From the cell containing the given text, extract its center point as (x, y) coordinate. 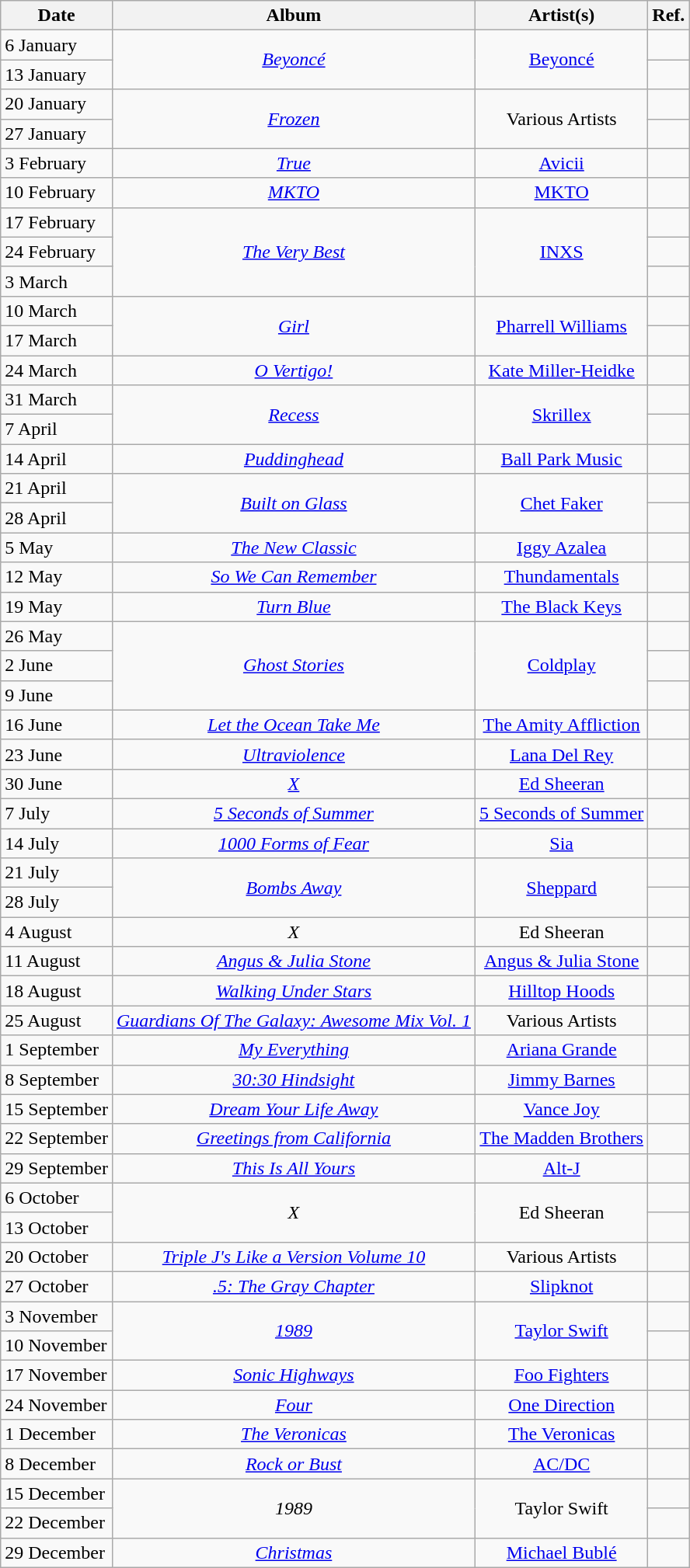
10 March (57, 311)
AC/DC (561, 1464)
8 September (57, 1080)
My Everything (294, 1050)
Jimmy Barnes (561, 1080)
Guardians Of The Galaxy: Awesome Mix Vol. 1 (294, 1020)
Christmas (294, 1552)
16 June (57, 725)
21 July (57, 873)
Rock or Bust (294, 1464)
20 January (57, 104)
This Is All Yours (294, 1168)
14 April (57, 459)
27 October (57, 1286)
24 March (57, 370)
Turn Blue (294, 607)
Vance Joy (561, 1109)
3 November (57, 1316)
Iggy Azalea (561, 548)
18 August (57, 991)
6 January (57, 45)
.5: The Gray Chapter (294, 1286)
30 June (57, 784)
12 May (57, 577)
26 May (57, 636)
15 September (57, 1109)
27 January (57, 134)
Pharrell Williams (561, 325)
1 September (57, 1050)
Foo Fighters (561, 1375)
2 June (57, 666)
Four (294, 1405)
Hilltop Hoods (561, 991)
Kate Miller-Heidke (561, 370)
3 March (57, 281)
1000 Forms of Fear (294, 843)
So We Can Remember (294, 577)
Ref. (668, 16)
The Madden Brothers (561, 1139)
INXS (561, 252)
Coldplay (561, 666)
22 September (57, 1139)
Sia (561, 843)
Sheppard (561, 888)
Avicii (561, 163)
Greetings from California (294, 1139)
Thundamentals (561, 577)
28 July (57, 902)
10 February (57, 193)
Alt-J (561, 1168)
True (294, 163)
Recess (294, 415)
7 April (57, 429)
Bombs Away (294, 888)
1 December (57, 1434)
Let the Ocean Take Me (294, 725)
Album (294, 16)
Built on Glass (294, 503)
19 May (57, 607)
5 May (57, 548)
O Vertigo! (294, 370)
4 August (57, 932)
Triple J's Like a Version Volume 10 (294, 1257)
11 August (57, 961)
13 October (57, 1227)
28 April (57, 518)
20 October (57, 1257)
Ultraviolence (294, 754)
Ball Park Music (561, 459)
13 January (57, 75)
9 June (57, 695)
31 March (57, 400)
Lana Del Rey (561, 754)
15 December (57, 1493)
Michael Bublé (561, 1552)
The New Classic (294, 548)
17 March (57, 340)
Artist(s) (561, 16)
The Amity Affliction (561, 725)
17 November (57, 1375)
30:30 Hindsight (294, 1080)
Ghost Stories (294, 666)
24 February (57, 252)
Chet Faker (561, 503)
29 September (57, 1168)
Dream Your Life Away (294, 1109)
10 November (57, 1346)
Sonic Highways (294, 1375)
3 February (57, 163)
One Direction (561, 1405)
Puddinghead (294, 459)
Slipknot (561, 1286)
8 December (57, 1464)
Frozen (294, 119)
24 November (57, 1405)
6 October (57, 1198)
Date (57, 16)
14 July (57, 843)
23 June (57, 754)
22 December (57, 1523)
Ariana Grande (561, 1050)
Walking Under Stars (294, 991)
29 December (57, 1552)
The Very Best (294, 252)
Skrillex (561, 415)
25 August (57, 1020)
21 April (57, 488)
7 July (57, 813)
Girl (294, 325)
The Black Keys (561, 607)
17 February (57, 222)
